From the cell containing the given text, extract its center point as [x, y] coordinate. 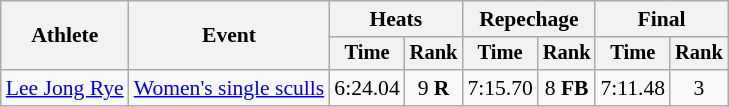
Heats [396, 19]
Final [661, 19]
6:24.04 [366, 88]
Event [230, 36]
Women's single sculls [230, 88]
Athlete [65, 36]
9 R [434, 88]
8 FB [567, 88]
3 [699, 88]
Repechage [528, 19]
7:11.48 [632, 88]
7:15.70 [500, 88]
Lee Jong Rye [65, 88]
